Extract the (x, y) coordinate from the center of the cell holding the provided text.  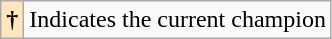
† (12, 20)
Indicates the current champion (178, 20)
